Return the [x, y] coordinate for the center point of the cell that contains the specified text.  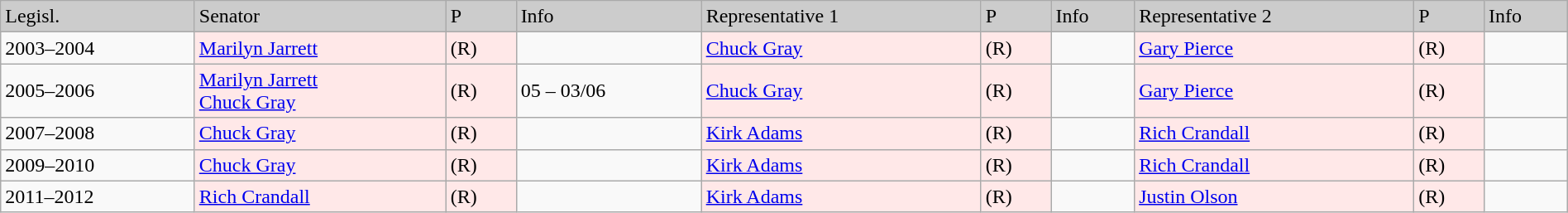
Marilyn JarrettChuck Gray [320, 91]
2009–2010 [98, 165]
Senator [320, 17]
2011–2012 [98, 196]
2003–2004 [98, 48]
Marilyn Jarrett [320, 48]
Representative 2 [1274, 17]
2007–2008 [98, 133]
Representative 1 [841, 17]
2005–2006 [98, 91]
Justin Olson [1274, 196]
05 – 03/06 [609, 91]
Legisl. [98, 17]
